Extract the [x, y] coordinate from the center of the cell holding the provided text.  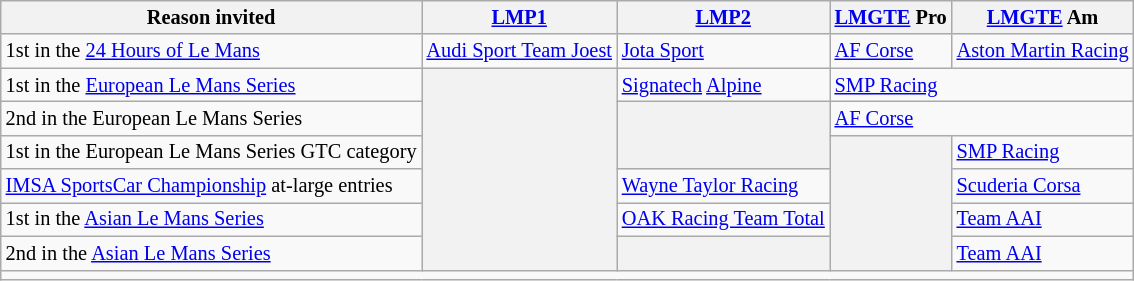
LMP2 [724, 17]
OAK Racing Team Total [724, 219]
LMGTE Pro [891, 17]
Audi Sport Team Joest [520, 51]
LMGTE Am [1043, 17]
Scuderia Corsa [1043, 186]
1st in the 24 Hours of Le Mans [212, 51]
1st in the Asian Le Mans Series [212, 219]
1st in the European Le Mans Series GTC category [212, 152]
Signatech Alpine [724, 85]
2nd in the Asian Le Mans Series [212, 253]
2nd in the European Le Mans Series [212, 118]
Aston Martin Racing [1043, 51]
Reason invited [212, 17]
Wayne Taylor Racing [724, 186]
1st in the European Le Mans Series [212, 85]
IMSA SportsCar Championship at-large entries [212, 186]
Jota Sport [724, 51]
LMP1 [520, 17]
